Search for the cell housing the specified text and yield its [x, y] center coordinate. 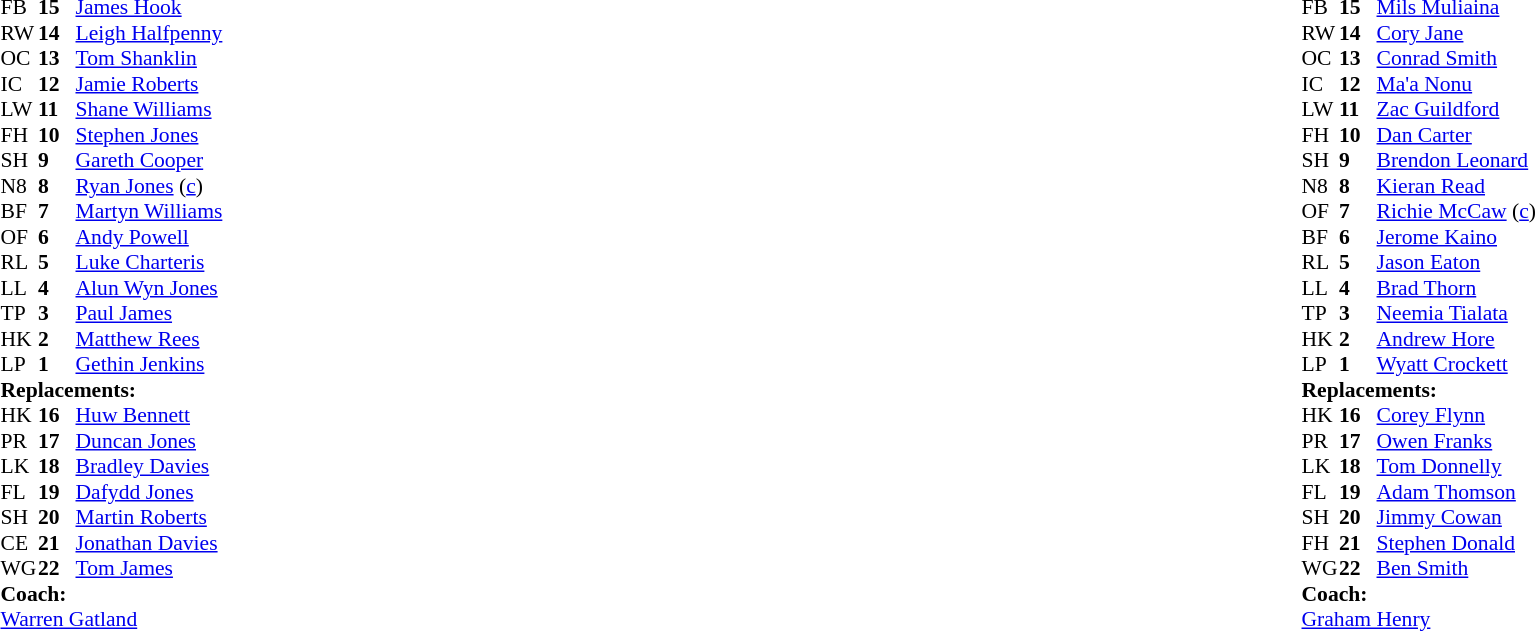
Leigh Halfpenny [150, 33]
Tom James [150, 569]
Dafydd Jones [150, 492]
Gethin Jenkins [150, 365]
Martin Roberts [150, 517]
Tom Shanklin [150, 59]
Jonathan Davies [150, 543]
Duncan Jones [150, 441]
Coach: [111, 594]
Ryan Jones (c) [150, 186]
Paul James [150, 313]
Jamie Roberts [150, 84]
Martyn Williams [150, 211]
Luke Charteris [150, 263]
Huw Bennett [150, 415]
Replacements: [111, 390]
Bradley Davies [150, 467]
Alun Wyn Jones [150, 288]
Andy Powell [150, 237]
Matthew Rees [150, 339]
CE [19, 543]
Gareth Cooper [150, 161]
Shane Williams [150, 109]
Stephen Jones [150, 135]
